Output the (X, Y) coordinate of the center of the cell containing the given text.  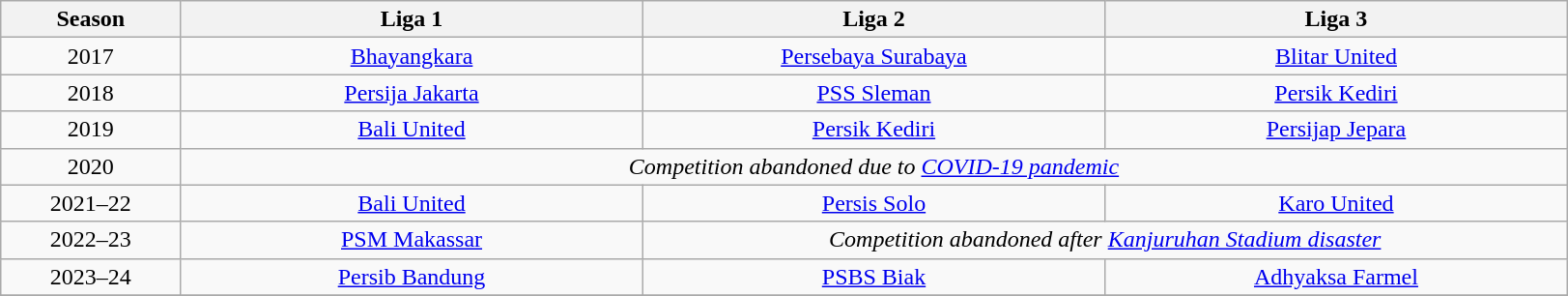
Liga 2 (873, 19)
Competition abandoned due to COVID-19 pandemic (873, 166)
2018 (91, 93)
PSS Sleman (873, 93)
Persebaya Surabaya (873, 56)
2022–23 (91, 240)
PSM Makassar (412, 240)
Blitar United (1337, 56)
2020 (91, 166)
Bhayangkara (412, 56)
Karo United (1337, 203)
Liga 3 (1337, 19)
2017 (91, 56)
Persib Bandung (412, 277)
Competition abandoned after Kanjuruhan Stadium disaster (1105, 240)
Persija Jakarta (412, 93)
Season (91, 19)
Liga 1 (412, 19)
2019 (91, 130)
Persis Solo (873, 203)
PSBS Biak (873, 277)
2023–24 (91, 277)
Adhyaksa Farmel (1337, 277)
Persijap Jepara (1337, 130)
2021–22 (91, 203)
